Return the (X, Y) coordinate for the center point of the cell that contains the specified text.  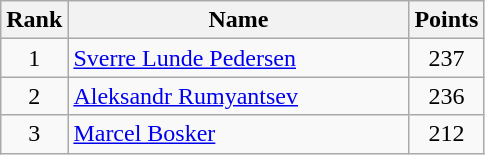
236 (446, 96)
212 (446, 134)
Marcel Bosker (238, 134)
3 (34, 134)
Sverre Lunde Pedersen (238, 58)
2 (34, 96)
Rank (34, 20)
Aleksandr Rumyantsev (238, 96)
Points (446, 20)
Name (238, 20)
1 (34, 58)
237 (446, 58)
